Extract the (x, y) coordinate from the center of the cell holding the provided text.  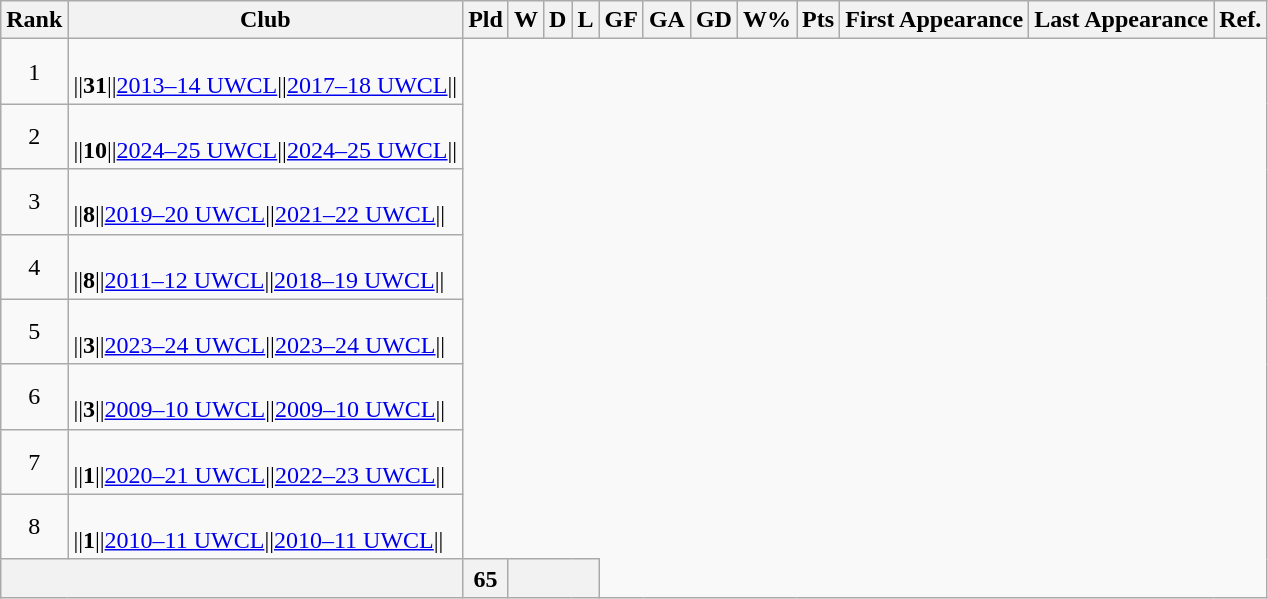
||1||2020–21 UWCL||2022–23 UWCL|| (266, 462)
||1||2010–11 UWCL||2010–11 UWCL|| (266, 526)
GA (666, 20)
8 (34, 526)
GD (714, 20)
||8||2019–20 UWCL||2021–22 UWCL|| (266, 202)
W% (766, 20)
1 (34, 72)
||10||2024–25 UWCL||2024–25 UWCL|| (266, 136)
Last Appearance (1122, 20)
L (586, 20)
5 (34, 332)
||8||2011–12 UWCL||2018–19 UWCL|| (266, 266)
||31||2013–14 UWCL||2017–18 UWCL|| (266, 72)
Rank (34, 20)
D (557, 20)
4 (34, 266)
6 (34, 396)
||3||2023–24 UWCL||2023–24 UWCL|| (266, 332)
7 (34, 462)
Pld (486, 20)
65 (486, 578)
First Appearance (934, 20)
Pts (818, 20)
Club (266, 20)
W (526, 20)
Ref. (1240, 20)
2 (34, 136)
||3||2009–10 UWCL||2009–10 UWCL|| (266, 396)
GF (621, 20)
3 (34, 202)
